Output the (x, y) coordinate of the center of the cell containing the given text.  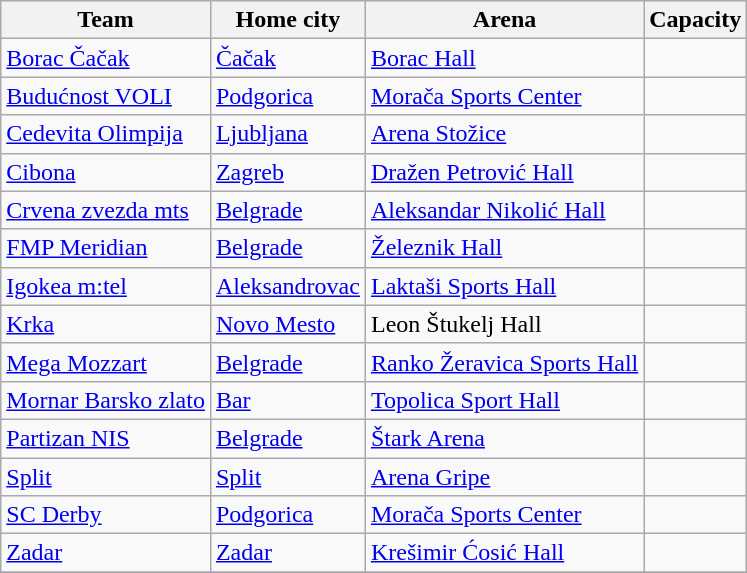
Mornar Barsko zlato (106, 400)
FMP Meridian (106, 248)
Team (106, 20)
Cibona (106, 172)
Laktaši Sports Hall (504, 286)
Mega Mozzart (106, 362)
Capacity (696, 20)
Štark Arena (504, 438)
Novo Mesto (288, 324)
Budućnost VOLI (106, 96)
Borac Čačak (106, 58)
Cedevita Olimpija (106, 134)
Čačak (288, 58)
Topolica Sport Hall (504, 400)
Partizan NIS (106, 438)
Arena Gripe (504, 477)
SC Derby (106, 515)
Ljubljana (288, 134)
Igokea m:tel (106, 286)
Aleksandrovac (288, 286)
Aleksandar Nikolić Hall (504, 210)
Železnik Hall (504, 248)
Zagreb (288, 172)
Leon Štukelj Hall (504, 324)
Krešimir Ćosić Hall (504, 553)
Krka (106, 324)
Borac Hall (504, 58)
Arena (504, 20)
Ranko Žeravica Sports Hall (504, 362)
Bar (288, 400)
Crvena zvezda mts (106, 210)
Dražen Petrović Hall (504, 172)
Arena Stožice (504, 134)
Home city (288, 20)
